Pinpoint the cell where the given text exists, returning its [X, Y] midpoint coordinate. 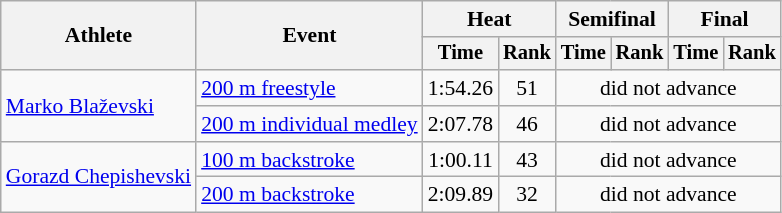
1:54.26 [460, 88]
Semifinal [612, 19]
2:09.89 [460, 195]
200 m freestyle [310, 88]
Final [724, 19]
43 [527, 160]
51 [527, 88]
Heat [490, 19]
200 m individual medley [310, 124]
100 m backstroke [310, 160]
32 [527, 195]
200 m backstroke [310, 195]
46 [527, 124]
1:00.11 [460, 160]
2:07.78 [460, 124]
Gorazd Chepishevski [98, 178]
Event [310, 36]
Marko Blaževski [98, 106]
Athlete [98, 36]
